Determine the (X, Y) coordinate at the center of the cell enclosing the given text.  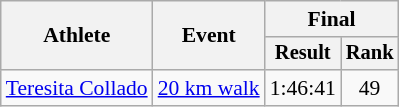
Teresita Collado (77, 88)
1:46:41 (303, 88)
Final (332, 19)
49 (370, 88)
Rank (370, 54)
Athlete (77, 36)
Result (303, 54)
20 km walk (209, 88)
Event (209, 36)
